Extract the (x, y) coordinate from the center of the cell holding the provided text.  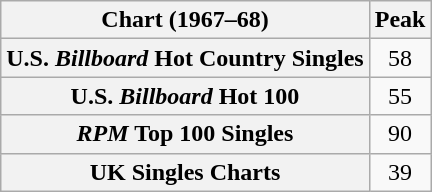
U.S. Billboard Hot Country Singles (185, 58)
58 (400, 58)
55 (400, 96)
RPM Top 100 Singles (185, 134)
Chart (1967–68) (185, 20)
Peak (400, 20)
U.S. Billboard Hot 100 (185, 96)
39 (400, 172)
UK Singles Charts (185, 172)
90 (400, 134)
